Extract the [X, Y] coordinate from the center of the cell holding the provided text.  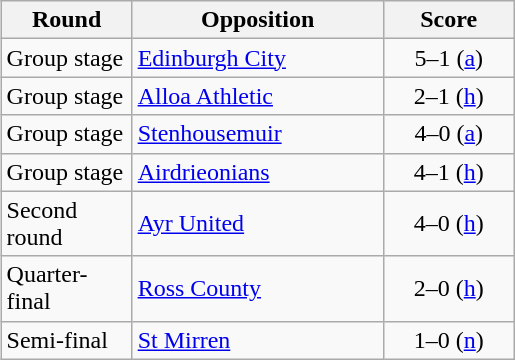
4–1 (h) [448, 172]
St Mirren [258, 340]
Quarter-final [66, 288]
Round [66, 20]
Edinburgh City [258, 58]
Second round [66, 224]
4–0 (h) [448, 224]
2–0 (h) [448, 288]
4–0 (a) [448, 134]
Stenhousemuir [258, 134]
Ayr United [258, 224]
1–0 (n) [448, 340]
Opposition [258, 20]
Airdrieonians [258, 172]
2–1 (h) [448, 96]
5–1 (a) [448, 58]
Ross County [258, 288]
Semi-final [66, 340]
Alloa Athletic [258, 96]
Score [448, 20]
